Search for the cell housing the specified text and yield its [x, y] center coordinate. 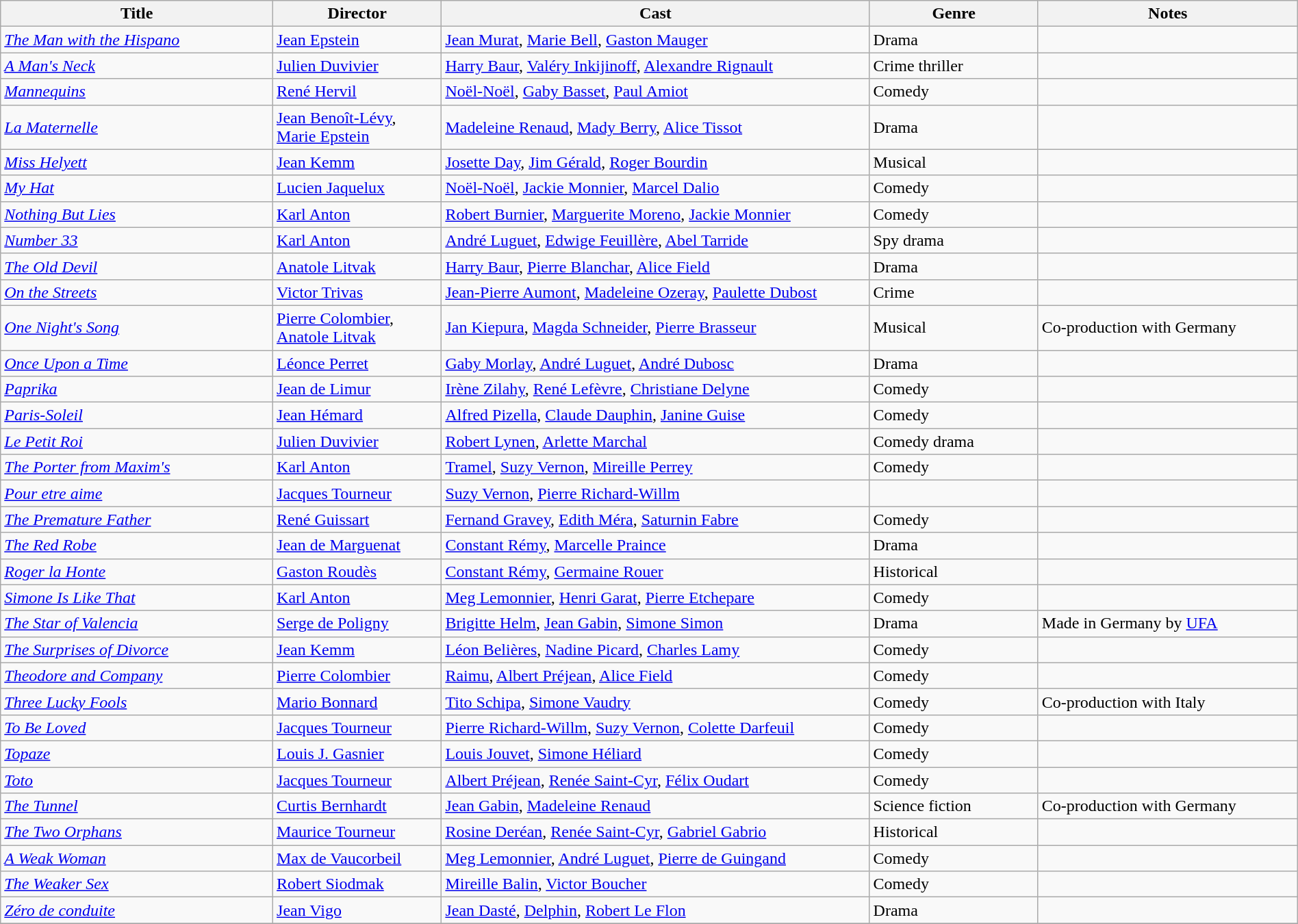
Gaston Roudès [357, 572]
Crime thriller [954, 66]
Josette Day, Jim Gérald, Roger Bourdin [656, 162]
Robert Lynen, Arlette Marchal [656, 441]
Jean de Limur [357, 389]
André Luguet, Edwige Feuillère, Abel Tarride [656, 240]
The Star of Valencia [137, 624]
Brigitte Helm, Jean Gabin, Simone Simon [656, 624]
The Surprises of Divorce [137, 650]
Noël-Noël, Jackie Monnier, Marcel Dalio [656, 188]
Co-production with Italy [1168, 702]
Lucien Jaquelux [357, 188]
Madeleine Renaud, Mady Berry, Alice Tissot [656, 127]
Paris-Soleil [137, 415]
The Red Robe [137, 546]
Tito Schipa, Simone Vaudry [656, 702]
Jean Benoît-Lévy, Marie Epstein [357, 127]
Robert Siodmak [357, 884]
Genre [954, 14]
Jean Gabin, Madeleine Renaud [656, 806]
Jean Epstein [357, 40]
Tramel, Suzy Vernon, Mireille Perrey [656, 467]
The Tunnel [137, 806]
Theodore and Company [137, 676]
Serge de Poligny [357, 624]
Toto [137, 780]
The Man with the Hispano [137, 40]
Pour etre aime [137, 493]
René Guissart [357, 519]
Alfred Pizella, Claude Dauphin, Janine Guise [656, 415]
Pierre Colombier [357, 676]
The Porter from Maxim's [137, 467]
Crime [954, 292]
Science fiction [954, 806]
The Weaker Sex [137, 884]
Roger la Honte [137, 572]
Constant Rémy, Germaine Rouer [656, 572]
Harry Baur, Valéry Inkijinoff, Alexandre Rignault [656, 66]
One Night's Song [137, 327]
Victor Trivas [357, 292]
Fernand Gravey, Edith Méra, Saturnin Fabre [656, 519]
Spy drama [954, 240]
René Hervil [357, 92]
Jean Dasté, Delphin, Robert Le Flon [656, 910]
Louis J. Gasnier [357, 754]
The Old Devil [137, 266]
A Weak Woman [137, 858]
Léon Belières, Nadine Picard, Charles Lamy [656, 650]
A Man's Neck [137, 66]
Jan Kiepura, Magda Schneider, Pierre Brasseur [656, 327]
Simone Is Like That [137, 598]
Maurice Tourneur [357, 832]
Jean de Marguenat [357, 546]
Jean Hémard [357, 415]
On the Streets [137, 292]
Pierre Colombier, Anatole Litvak [357, 327]
Paprika [137, 389]
To Be Loved [137, 728]
Léonce Perret [357, 363]
Max de Vaucorbeil [357, 858]
Jean Murat, Marie Bell, Gaston Mauger [656, 40]
Once Upon a Time [137, 363]
Meg Lemonnier, Henri Garat, Pierre Etchepare [656, 598]
Jean-Pierre Aumont, Madeleine Ozeray, Paulette Dubost [656, 292]
Mario Bonnard [357, 702]
Gaby Morlay, André Luguet, André Dubosc [656, 363]
La Maternelle [137, 127]
Jean Vigo [357, 910]
Mireille Balin, Victor Boucher [656, 884]
Constant Rémy, Marcelle Praince [656, 546]
Raimu, Albert Préjean, Alice Field [656, 676]
Suzy Vernon, Pierre Richard-Willm [656, 493]
Mannequins [137, 92]
Cast [656, 14]
My Hat [137, 188]
Nothing But Lies [137, 214]
Director [357, 14]
Louis Jouvet, Simone Héliard [656, 754]
Zéro de conduite [137, 910]
Irène Zilahy, René Lefèvre, Christiane Delyne [656, 389]
Notes [1168, 14]
Rosine Deréan, Renée Saint-Cyr, Gabriel Gabrio [656, 832]
Made in Germany by UFA [1168, 624]
Title [137, 14]
Albert Préjean, Renée Saint-Cyr, Félix Oudart [656, 780]
Three Lucky Fools [137, 702]
Noël-Noël, Gaby Basset, Paul Amiot [656, 92]
Meg Lemonnier, André Luguet, Pierre de Guingand [656, 858]
Le Petit Roi [137, 441]
Pierre Richard-Willm, Suzy Vernon, Colette Darfeuil [656, 728]
Robert Burnier, Marguerite Moreno, Jackie Monnier [656, 214]
The Two Orphans [137, 832]
Harry Baur, Pierre Blanchar, Alice Field [656, 266]
Miss Helyett [137, 162]
Curtis Bernhardt [357, 806]
Number 33 [137, 240]
Comedy drama [954, 441]
Topaze [137, 754]
The Premature Father [137, 519]
Anatole Litvak [357, 266]
